Return [x, y] of the center of cell containing provided text 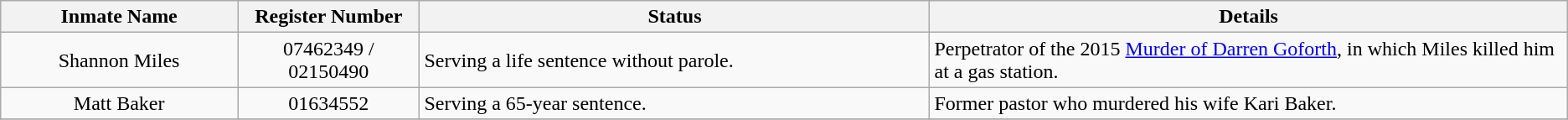
Former pastor who murdered his wife Kari Baker. [1248, 103]
Shannon Miles [119, 60]
Matt Baker [119, 103]
Serving a 65-year sentence. [675, 103]
Serving a life sentence without parole. [675, 60]
Register Number [328, 17]
Perpetrator of the 2015 Murder of Darren Goforth, in which Miles killed him at a gas station. [1248, 60]
07462349 / 02150490 [328, 60]
Details [1248, 17]
01634552 [328, 103]
Inmate Name [119, 17]
Status [675, 17]
